Locate the cell with the specified text and output its (x, y) center coordinate. 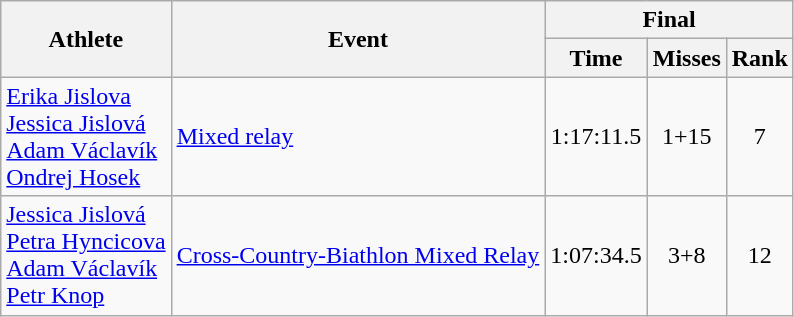
Jessica JislováPetra HyncicovaAdam VáclavíkPetr Knop (86, 256)
Erika JislovaJessica JislováAdam VáclavíkOndrej Hosek (86, 136)
Rank (760, 58)
Mixed relay (358, 136)
12 (760, 256)
Cross-Country-Biathlon Mixed Relay (358, 256)
1:17:11.5 (596, 136)
Event (358, 39)
Misses (686, 58)
3+8 (686, 256)
1:07:34.5 (596, 256)
Athlete (86, 39)
7 (760, 136)
Final (670, 20)
1+15 (686, 136)
Time (596, 58)
